Output the [x, y] coordinate of the center of the cell containing the given text.  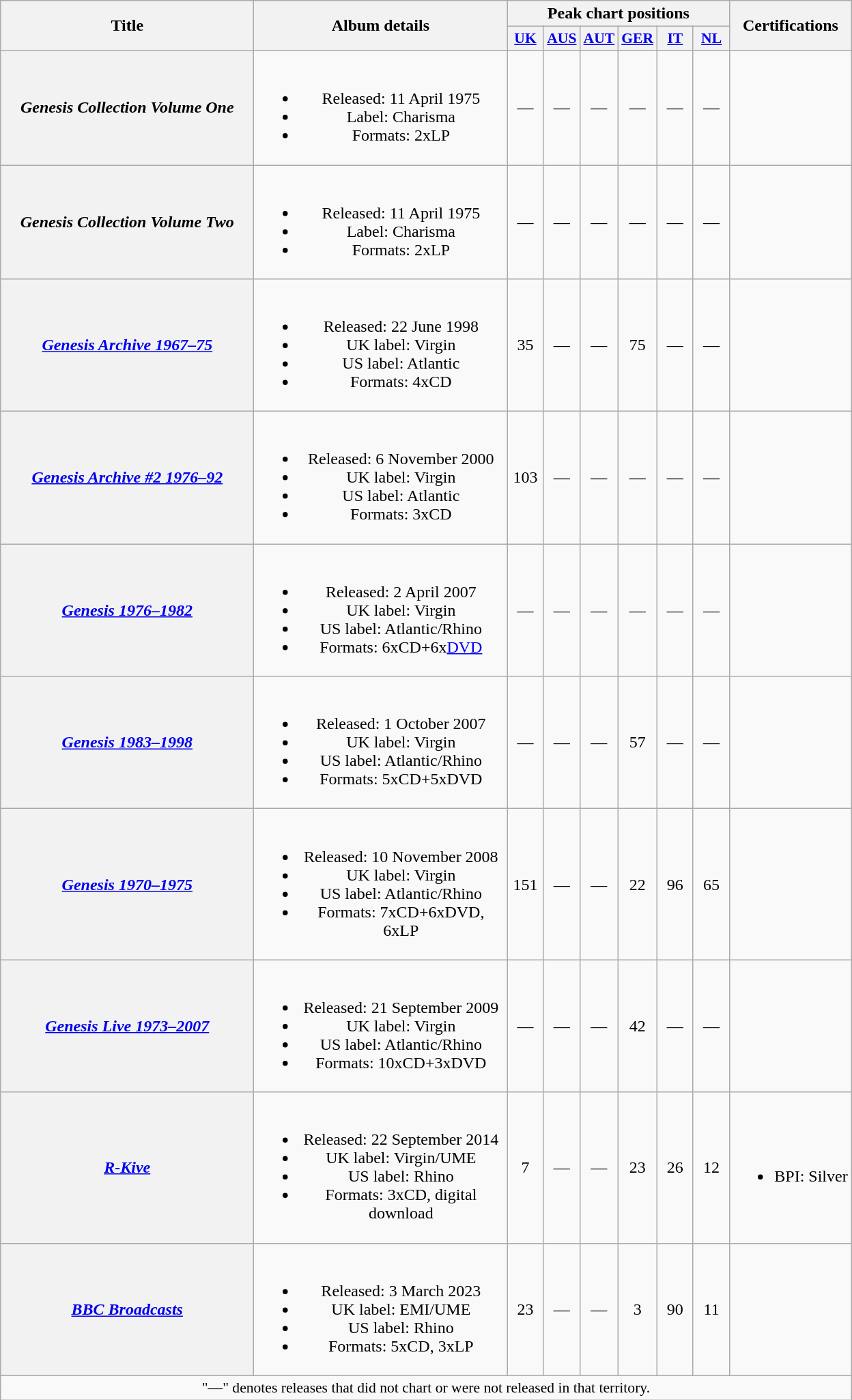
AUT [599, 39]
12 [711, 1167]
75 [638, 345]
3 [638, 1309]
Genesis 1976–1982 [127, 610]
Genesis Collection Volume Two [127, 223]
Genesis Live 1973–2007 [127, 1026]
UK [526, 39]
35 [526, 345]
22 [638, 885]
103 [526, 478]
IT [674, 39]
57 [638, 743]
90 [674, 1309]
96 [674, 885]
65 [711, 885]
Certifications [791, 26]
Released: 22 June 1998UK label: VirginUS label: AtlanticFormats: 4xCD [381, 345]
Genesis Archive 1967–75 [127, 345]
NL [711, 39]
Title [127, 26]
R-Kive [127, 1167]
Released: 3 March 2023UK label: EMI/UMEUS label: RhinoFormats: 5xCD, 3xLP [381, 1309]
Genesis Collection Volume One [127, 108]
Genesis Archive #2 1976–92 [127, 478]
BPI: Silver [791, 1167]
Released: 1 October 2007UK label: VirginUS label: Atlantic/RhinoFormats: 5xCD+5xDVD [381, 743]
GER [638, 39]
42 [638, 1026]
7 [526, 1167]
Released: 6 November 2000UK label: VirginUS label: AtlanticFormats: 3xCD [381, 478]
11 [711, 1309]
Album details [381, 26]
151 [526, 885]
Peak chart positions [619, 14]
BBC Broadcasts [127, 1309]
Released: 21 September 2009UK label: VirginUS label: Atlantic/RhinoFormats: 10xCD+3xDVD [381, 1026]
Genesis 1970–1975 [127, 885]
AUS [561, 39]
Released: 22 September 2014UK label: Virgin/UMEUS label: RhinoFormats: 3xCD, digital download [381, 1167]
Released: 2 April 2007UK label: VirginUS label: Atlantic/RhinoFormats: 6xCD+6xDVD [381, 610]
Genesis 1983–1998 [127, 743]
"—" denotes releases that did not chart or were not released in that territory. [426, 1388]
Released: 10 November 2008UK label: VirginUS label: Atlantic/RhinoFormats: 7xCD+6xDVD, 6xLP [381, 885]
26 [674, 1167]
